Identify which cell holds the provided text, then report its [x, y] central coordinate. 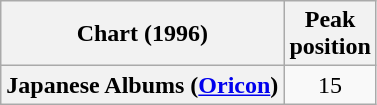
Peak position [330, 34]
15 [330, 85]
Japanese Albums (Oricon) [142, 85]
Chart (1996) [142, 34]
